Capture the cell that displays the provided text and extract its [X, Y] central coordinate. 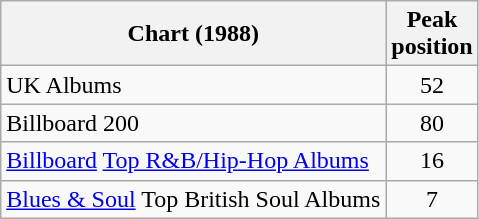
16 [432, 161]
52 [432, 85]
Billboard Top R&B/Hip-Hop Albums [194, 161]
Billboard 200 [194, 123]
7 [432, 199]
80 [432, 123]
Chart (1988) [194, 34]
Peakposition [432, 34]
UK Albums [194, 85]
Blues & Soul Top British Soul Albums [194, 199]
